Determine the (x, y) coordinate at the center of the cell enclosing the given text.  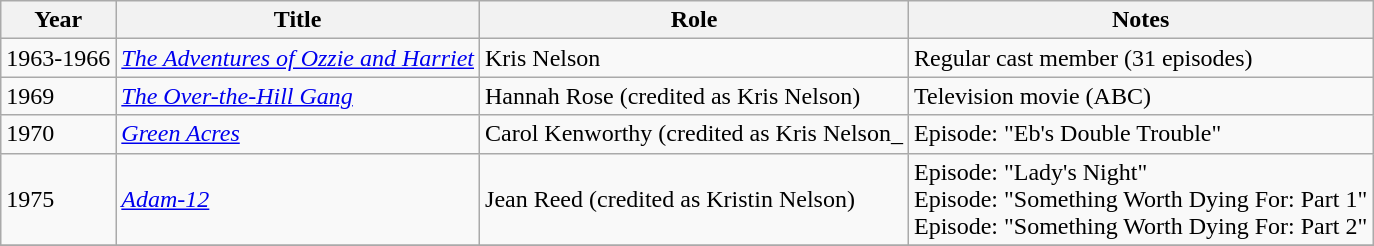
1975 (58, 199)
Hannah Rose (credited as Kris Nelson) (694, 96)
Title (298, 20)
Episode: "Lady's Night"Episode: "Something Worth Dying For: Part 1"Episode: "Something Worth Dying For: Part 2" (1140, 199)
Carol Kenworthy (credited as Kris Nelson_ (694, 134)
Jean Reed (credited as Kristin Nelson) (694, 199)
The Over-the-Hill Gang (298, 96)
Green Acres (298, 134)
Episode: "Eb's Double Trouble" (1140, 134)
Television movie (ABC) (1140, 96)
Notes (1140, 20)
Regular cast member (31 episodes) (1140, 58)
1969 (58, 96)
1970 (58, 134)
Kris Nelson (694, 58)
The Adventures of Ozzie and Harriet (298, 58)
Year (58, 20)
Adam-12 (298, 199)
1963-1966 (58, 58)
Role (694, 20)
